Detect which cell encompasses the target text, then output its (x, y) center coordinate. 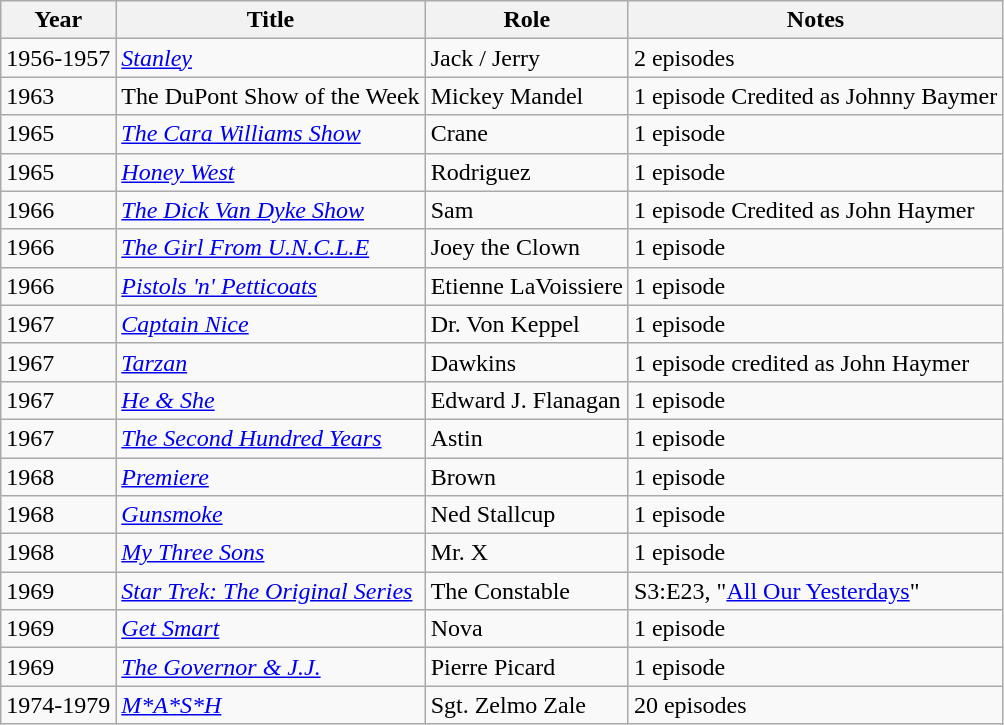
Gunsmoke (270, 515)
Pierre Picard (526, 667)
Dr. Von Keppel (526, 324)
Astin (526, 438)
Ned Stallcup (526, 515)
1956-1957 (58, 58)
Edward J. Flanagan (526, 400)
Sam (526, 210)
Premiere (270, 477)
The Second Hundred Years (270, 438)
Brown (526, 477)
The Cara Williams Show (270, 134)
Mickey Mandel (526, 96)
Honey West (270, 172)
Rodriguez (526, 172)
Star Trek: The Original Series (270, 591)
Mr. X (526, 553)
The Constable (526, 591)
The DuPont Show of the Week (270, 96)
Etienne LaVoissiere (526, 286)
Joey the Clown (526, 248)
My Three Sons (270, 553)
Captain Nice (270, 324)
S3:E23, "All Our Yesterdays" (815, 591)
He & She (270, 400)
Tarzan (270, 362)
1 episode Credited as Johnny Baymer (815, 96)
Stanley (270, 58)
2 episodes (815, 58)
Role (526, 20)
Sgt. Zelmo Zale (526, 705)
1 episode credited as John Haymer (815, 362)
Pistols 'n' Petticoats (270, 286)
The Governor & J.J. (270, 667)
Nova (526, 629)
Crane (526, 134)
M*A*S*H (270, 705)
Get Smart (270, 629)
1974-1979 (58, 705)
Dawkins (526, 362)
20 episodes (815, 705)
Year (58, 20)
Jack / Jerry (526, 58)
1 episode Credited as John Haymer (815, 210)
The Girl From U.N.C.L.E (270, 248)
1963 (58, 96)
Title (270, 20)
The Dick Van Dyke Show (270, 210)
Notes (815, 20)
